Determine the (x, y) coordinate at the center of the cell enclosing the given text.  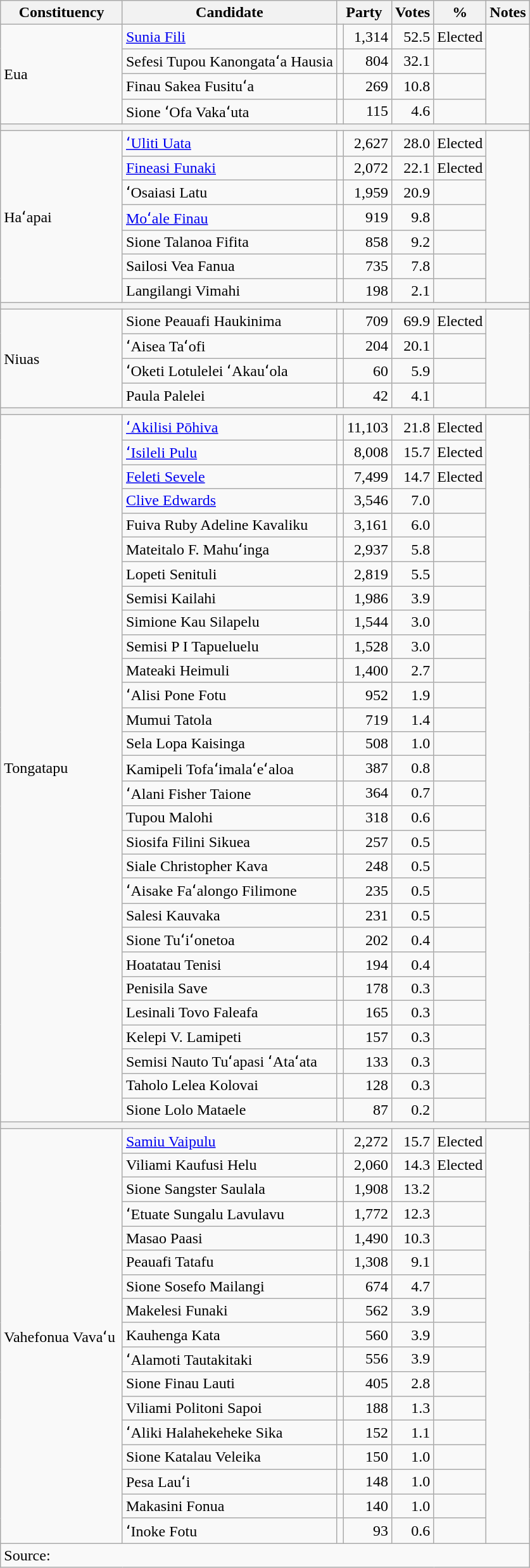
20.1 (413, 346)
2,627 (367, 144)
Sunia Fili (229, 37)
Sione Finau Lauti (229, 1384)
Sione Peauafi Haukinima (229, 322)
8,008 (367, 452)
152 (367, 1433)
1,314 (367, 37)
Notes (508, 13)
157 (367, 1036)
6.0 (413, 525)
1,908 (367, 1189)
ʻIsileli Pulu (229, 452)
Fineasi Funaki (229, 168)
188 (367, 1408)
709 (367, 322)
Mateitalo F. Mahuʻinga (229, 549)
42 (367, 396)
Fuiva Ruby Adeline Kavaliku (229, 525)
Sione ʻOfa Vakaʻuta (229, 111)
387 (367, 768)
87 (367, 1110)
318 (367, 818)
Sione Talanoa Fifita (229, 242)
235 (367, 891)
257 (367, 842)
Langilangi Vimahi (229, 291)
204 (367, 346)
1.3 (413, 1408)
Makelesi Funaki (229, 1310)
Vahefonua Vavaʻu (62, 1336)
Votes (413, 13)
364 (367, 793)
735 (367, 266)
Paula Palelei (229, 396)
269 (367, 86)
ʻEtuate Sungalu Lavulavu (229, 1214)
2.7 (413, 670)
Taholo Lelea Kolovai (229, 1086)
919 (367, 218)
ʻAliki Halahekeheke Sika (229, 1433)
2.1 (413, 291)
28.0 (413, 144)
1,959 (367, 192)
Makasini Fonua (229, 1506)
ʻUliti Uata (229, 144)
178 (367, 988)
2,060 (367, 1165)
Clive Edwards (229, 501)
Semisi Kailahi (229, 598)
7.0 (413, 501)
1,400 (367, 670)
ʻAisake Faʻalongo Filimone (229, 891)
2,072 (367, 168)
ʻInoke Fotu (229, 1531)
14.7 (413, 477)
148 (367, 1482)
Sione Tuʻiʻonetoa (229, 940)
115 (367, 111)
Semisi Nauto Tuʻapasi ʻAtaʻata (229, 1062)
2,819 (367, 574)
Masao Paasi (229, 1238)
3,546 (367, 501)
5.5 (413, 574)
Kelepi V. Lamipeti (229, 1036)
1.9 (413, 695)
5.8 (413, 549)
Pesa Lauʻi (229, 1482)
Mumui Tatola (229, 720)
560 (367, 1334)
Kamipeli Tofaʻimalaʻeʻaloa (229, 768)
10.8 (413, 86)
562 (367, 1310)
Sailosi Vea Fanua (229, 266)
952 (367, 695)
Tupou Malohi (229, 818)
508 (367, 744)
2,937 (367, 549)
Siosifa Filini Sikuea (229, 842)
Feleti Sevele (229, 477)
140 (367, 1506)
Constituency (62, 13)
231 (367, 915)
5.9 (413, 371)
Hoatatau Tenisi (229, 964)
ʻAisea Taʻofi (229, 346)
202 (367, 940)
1,772 (367, 1214)
1.4 (413, 720)
11,103 (367, 427)
1,544 (367, 622)
1,986 (367, 598)
69.9 (413, 322)
Finau Sakea Fusituʻa (229, 86)
1,490 (367, 1238)
Simione Kau Silapelu (229, 622)
3,161 (367, 525)
0.2 (413, 1110)
2,272 (367, 1141)
Moʻale Finau (229, 218)
13.2 (413, 1189)
556 (367, 1359)
9.2 (413, 242)
0.8 (413, 768)
ʻAlisi Pone Fotu (229, 695)
128 (367, 1086)
% (460, 13)
2.8 (413, 1384)
93 (367, 1531)
Niuas (62, 358)
Viliami Kaufusi Helu (229, 1165)
Lopeti Senituli (229, 574)
Sione Sangster Saulala (229, 1189)
4.6 (413, 111)
Salesi Kauvaka (229, 915)
Candidate (229, 13)
9.1 (413, 1262)
0.7 (413, 793)
133 (367, 1062)
4.1 (413, 396)
1,308 (367, 1262)
22.1 (413, 168)
Penisila Save (229, 988)
Eua (62, 75)
ʻAlamoti Tautakitaki (229, 1359)
Source: (265, 1555)
9.8 (413, 218)
405 (367, 1384)
12.3 (413, 1214)
ʻOsaiasi Latu (229, 192)
194 (367, 964)
Mateaki Heimuli (229, 670)
Sione Katalau Veleika (229, 1457)
10.3 (413, 1238)
Lesinali Tovo Faleafa (229, 1012)
719 (367, 720)
Sione Lolo Mataele (229, 1110)
21.8 (413, 427)
ʻAlani Fisher Taione (229, 793)
804 (367, 61)
Samiu Vaipulu (229, 1141)
150 (367, 1457)
14.3 (413, 1165)
4.7 (413, 1286)
858 (367, 242)
60 (367, 371)
165 (367, 1012)
Haʻapai (62, 216)
198 (367, 291)
32.1 (413, 61)
1,528 (367, 646)
Sione Sosefo Mailangi (229, 1286)
Sela Lopa Kaisinga (229, 744)
1.1 (413, 1433)
ʻAkilisi Pōhiva (229, 427)
Kauhenga Kata (229, 1334)
20.9 (413, 192)
Party (363, 13)
ʻOketi Lotulelei ʻAkauʻola (229, 371)
7.8 (413, 266)
Sefesi Tupou Kanongataʻa Hausia (229, 61)
7,499 (367, 477)
52.5 (413, 37)
674 (367, 1286)
248 (367, 866)
Viliami Politoni Sapoi (229, 1408)
Peauafi Tatafu (229, 1262)
Siale Christopher Kava (229, 866)
Tongatapu (62, 768)
Semisi P I Tapueluelu (229, 646)
